Identify which cell holds the provided text, then report its (X, Y) central coordinate. 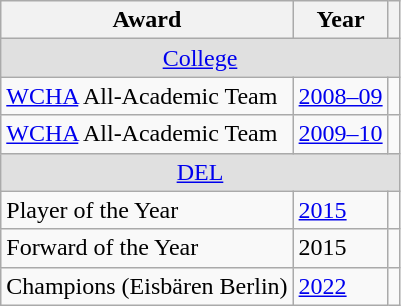
2009–10 (340, 134)
Year (340, 20)
Forward of the Year (147, 248)
College (200, 58)
DEL (200, 172)
Award (147, 20)
Player of the Year (147, 210)
2022 (340, 286)
Champions (Eisbären Berlin) (147, 286)
2008–09 (340, 96)
